Extract the [X, Y] coordinate from the center of the cell holding the provided text.  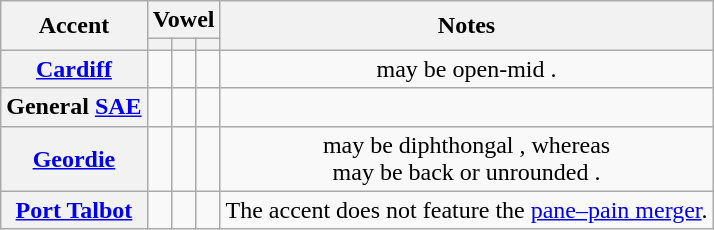
Cardiff [74, 69]
may be diphthongal , whereas may be back or unrounded . [466, 158]
Accent [74, 26]
may be open-mid . [466, 69]
General SAE [74, 107]
Notes [466, 26]
Geordie [74, 158]
The accent does not feature the pane–pain merger. [466, 210]
Port Talbot [74, 210]
Vowel [184, 20]
